Return the (x, y) coordinate for the center point of the cell that contains the specified text.  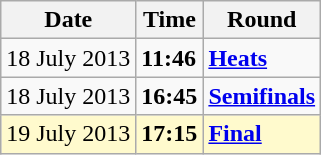
Semifinals (262, 96)
17:15 (170, 134)
Round (262, 20)
Final (262, 134)
19 July 2013 (68, 134)
Time (170, 20)
Date (68, 20)
11:46 (170, 58)
16:45 (170, 96)
Heats (262, 58)
